Scan for the cell matching the given text and deliver its [x, y] coordinate at center. 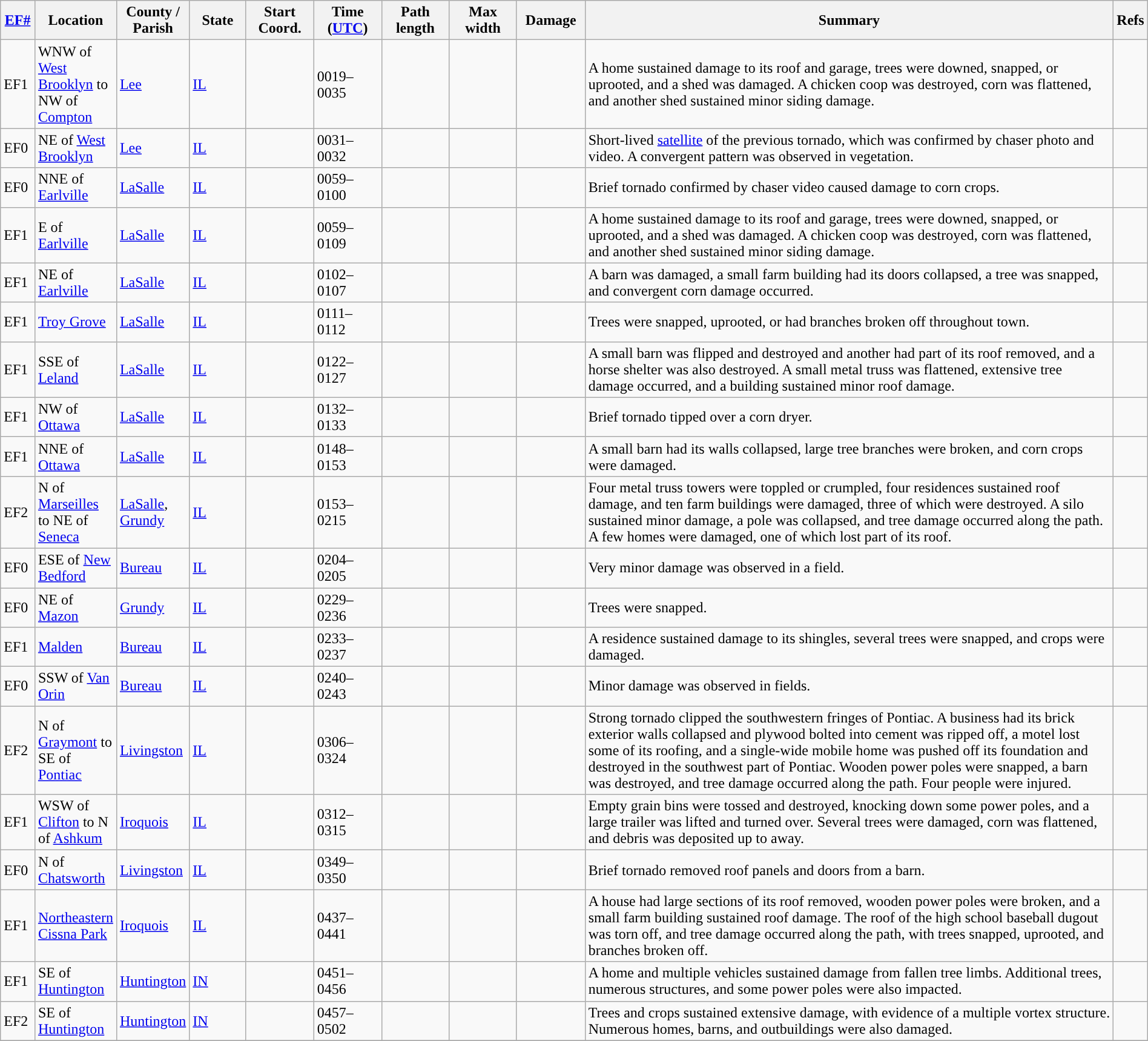
NW of Ottawa [75, 417]
N of Graymont to SE of Pontiac [75, 750]
Start Coord. [280, 21]
0240–0243 [348, 687]
Very minor damage was observed in a field. [849, 568]
NNE of Ottawa [75, 457]
0059–0109 [348, 235]
SSW of Van Orin [75, 687]
0148–0153 [348, 457]
0437–0441 [348, 925]
Malden [75, 647]
0031–0032 [348, 148]
Brief tornado tipped over a corn dryer. [849, 417]
LaSalle, Grundy [153, 512]
Trees and crops sustained extensive damage, with evidence of a multiple vortex structure. Numerous homes, barns, and outbuildings were also damaged. [849, 1021]
A residence sustained damage to its shingles, several trees were snapped, and crops were damaged. [849, 647]
A small barn had its walls collapsed, large tree branches were broken, and corn crops were damaged. [849, 457]
EF# [18, 21]
0457–0502 [348, 1021]
Damage [551, 21]
0132–0133 [348, 417]
WNW of West Brooklyn to NW of Compton [75, 84]
NE of Earlville [75, 282]
Trees were snapped, uprooted, or had branches broken off throughout town. [849, 322]
0059–0100 [348, 188]
0111–0112 [348, 322]
0204–0205 [348, 568]
Max width [483, 21]
N of Marseilles to NE of Seneca [75, 512]
NNE of Earlville [75, 188]
Troy Grove [75, 322]
0229–0236 [348, 607]
0122–0127 [348, 369]
0306–0324 [348, 750]
Short-lived satellite of the previous tornado, which was confirmed by chaser photo and video. A convergent pattern was observed in vegetation. [849, 148]
Grundy [153, 607]
Trees were snapped. [849, 607]
Refs [1131, 21]
0233–0237 [348, 647]
NE of Mazon [75, 607]
Brief tornado confirmed by chaser video caused damage to corn crops. [849, 188]
E of Earlville [75, 235]
NE of West Brooklyn [75, 148]
Brief tornado removed roof panels and doors from a barn. [849, 870]
County / Parish [153, 21]
0451–0456 [348, 981]
N of Chatsworth [75, 870]
WSW of Clifton to N of Ashkum [75, 822]
A home and multiple vehicles sustained damage from fallen tree limbs. Additional trees, numerous structures, and some power poles were also impacted. [849, 981]
0312–0315 [348, 822]
Minor damage was observed in fields. [849, 687]
Location [75, 21]
Time (UTC) [348, 21]
0349–0350 [348, 870]
0102–0107 [348, 282]
Summary [849, 21]
0019–0035 [348, 84]
ESE of New Bedford [75, 568]
SSE of Leland [75, 369]
State [218, 21]
A barn was damaged, a small farm building had its doors collapsed, a tree was snapped, and convergent corn damage occurred. [849, 282]
0153–0215 [348, 512]
Northeastern Cissna Park [75, 925]
Path length [415, 21]
